For the text-containing cell, return its midpoint in (x, y) coordinate format. 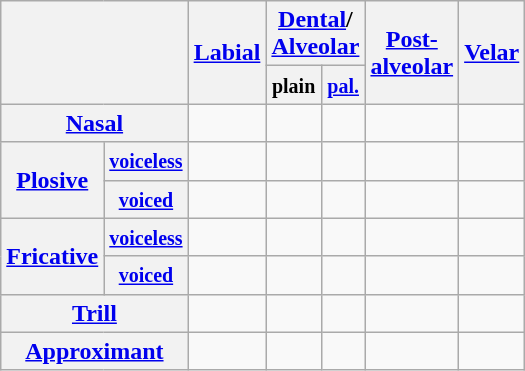
Fricative (52, 256)
Plosive (52, 180)
Trill (94, 313)
Post-alveolar (412, 52)
Approximant (94, 351)
Velar (492, 52)
Dental/Alveolar (316, 34)
pal. (343, 85)
plain (294, 85)
Labial (227, 52)
Nasal (94, 123)
